From the cell containing the given text, extract its center point as (X, Y) coordinate. 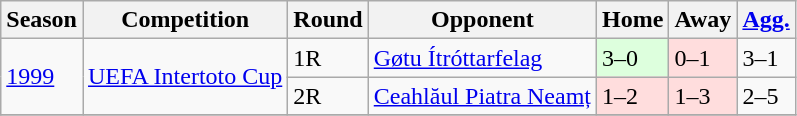
3–1 (766, 58)
Competition (184, 20)
Ceahlăul Piatra Neamț (482, 96)
UEFA Intertoto Cup (184, 77)
Season (42, 20)
2–5 (766, 96)
2R (328, 96)
3–0 (633, 58)
Round (328, 20)
1999 (42, 77)
1–3 (703, 96)
Opponent (482, 20)
Gøtu Ítróttarfelag (482, 58)
1R (328, 58)
Agg. (766, 20)
Away (703, 20)
0–1 (703, 58)
1–2 (633, 96)
Home (633, 20)
